Find where the given text appears and provide that cell's center as (x, y) coordinate. 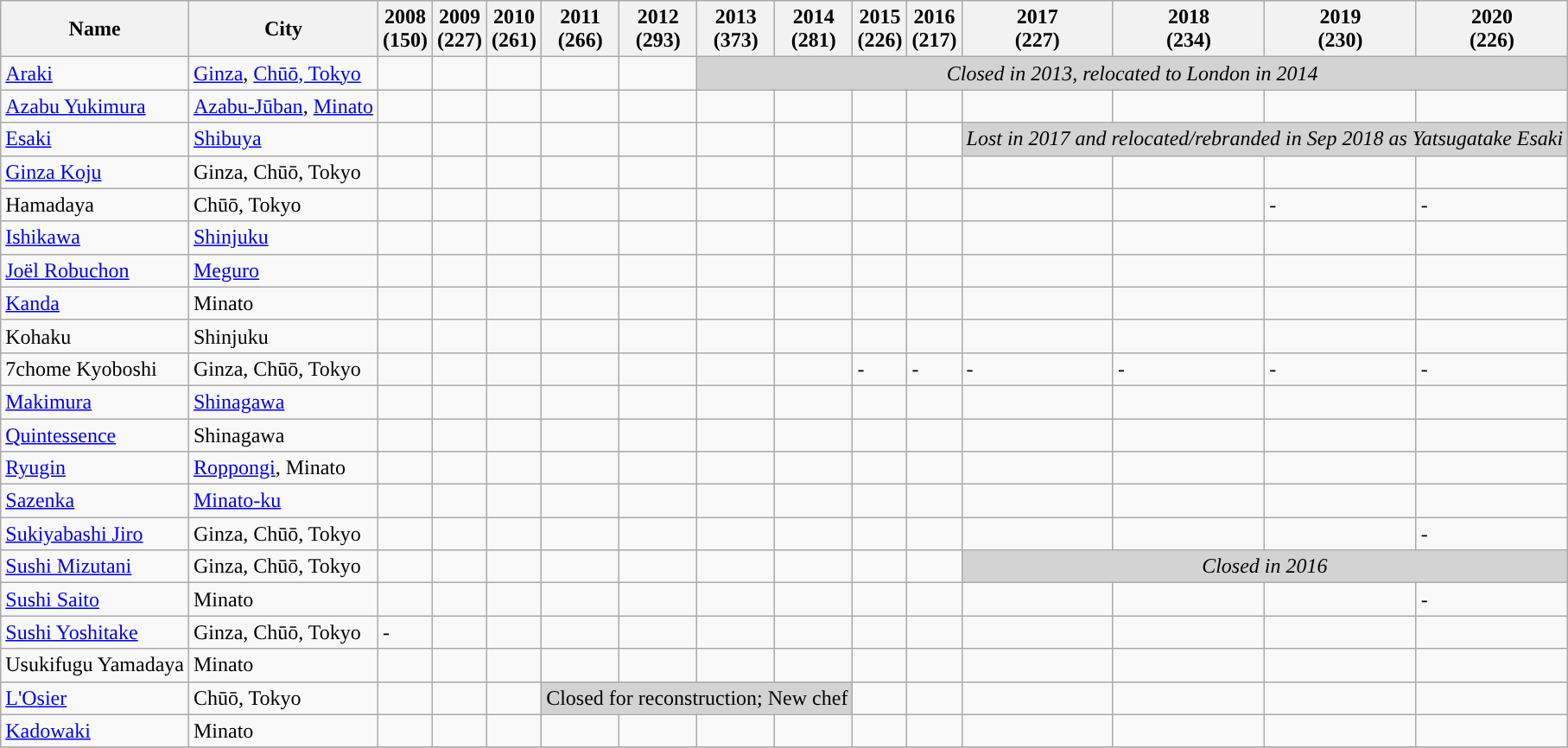
2011(266) (581, 29)
Azabu Yukimura (95, 106)
Minato-ku (283, 501)
2013(373) (736, 29)
Makimura (95, 402)
Shibuya (283, 139)
Usukifugu Yamadaya (95, 665)
Kohaku (95, 336)
Esaki (95, 139)
Ishikawa (95, 238)
Hamadaya (95, 205)
2010(261) (515, 29)
2020(226) (1491, 29)
Meguro (283, 270)
2012(293) (658, 29)
Lost in 2017 and relocated/rebranded in Sep 2018 as Yatsugatake Esaki (1265, 139)
Ryugin (95, 468)
7chome Kyoboshi (95, 369)
Closed for reconstruction; New chef (697, 698)
Azabu-Jūban, Minato (283, 106)
L'Osier (95, 698)
Name (95, 29)
2015(226) (879, 29)
Kadowaki (95, 731)
Closed in 2013, relocated to London in 2014 (1133, 73)
Quintessence (95, 434)
Araki (95, 73)
Sazenka (95, 501)
2009(227) (460, 29)
2017(227) (1037, 29)
Closed in 2016 (1265, 567)
Sukiyabashi Jiro (95, 534)
Ginza Koju (95, 172)
2016(217) (935, 29)
Sushi Mizutani (95, 567)
2019(230) (1341, 29)
Joël Robuchon (95, 270)
City (283, 29)
2014(281) (814, 29)
Roppongi, Minato (283, 468)
2018(234) (1189, 29)
Sushi Yoshitake (95, 632)
2008(150) (404, 29)
Kanda (95, 303)
Sushi Saito (95, 599)
